Search for the cell housing the specified text and yield its [X, Y] center coordinate. 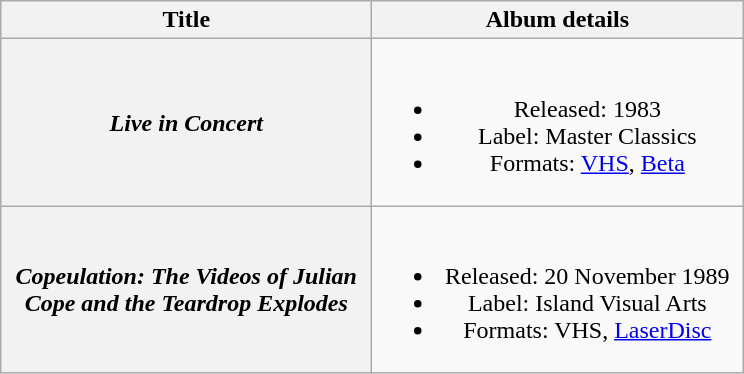
Album details [558, 20]
Released: 20 November 1989Label: Island Visual ArtsFormats: VHS, LaserDisc [558, 290]
Title [186, 20]
Live in Concert [186, 122]
Released: 1983Label: Master ClassicsFormats: VHS, Beta [558, 122]
Copeulation: The Videos of Julian Cope and the Teardrop Explodes [186, 290]
